Detect which cell encompasses the target text, then output its [x, y] center coordinate. 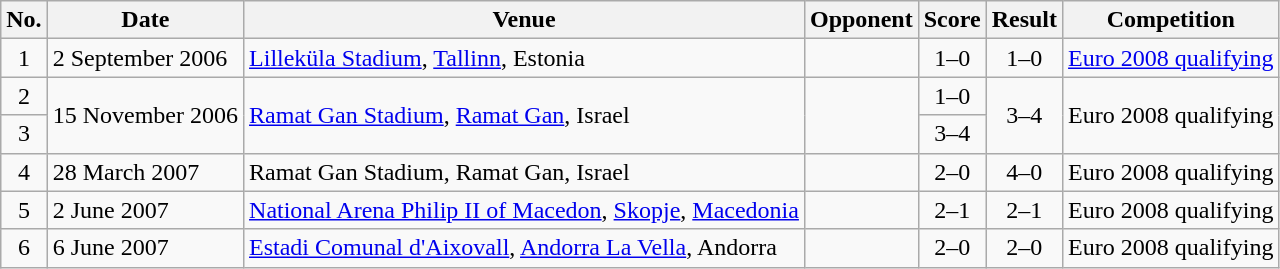
Date [145, 20]
6 [24, 248]
2 September 2006 [145, 58]
6 June 2007 [145, 248]
Opponent [861, 20]
4 [24, 172]
4–0 [1024, 172]
Estadi Comunal d'Aixovall, Andorra La Vella, Andorra [524, 248]
No. [24, 20]
28 March 2007 [145, 172]
1 [24, 58]
Lilleküla Stadium, Tallinn, Estonia [524, 58]
2 [24, 96]
Venue [524, 20]
15 November 2006 [145, 115]
2 June 2007 [145, 210]
Score [952, 20]
5 [24, 210]
Competition [1171, 20]
Result [1024, 20]
3 [24, 134]
National Arena Philip II of Macedon, Skopje, Macedonia [524, 210]
